Determine the (x, y) coordinate at the center of the cell enclosing the given text.  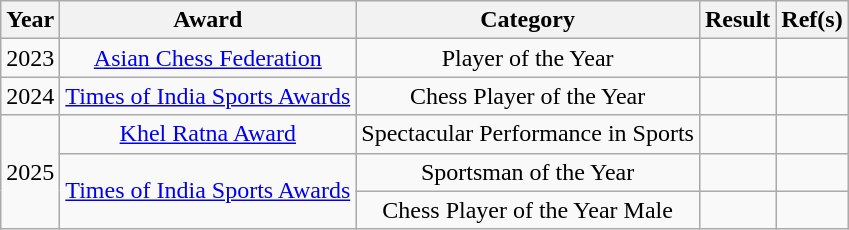
Chess Player of the Year (528, 96)
Award (208, 20)
2024 (30, 96)
Category (528, 20)
Result (737, 20)
Ref(s) (812, 20)
Khel Ratna Award (208, 134)
2025 (30, 172)
2023 (30, 58)
Asian Chess Federation (208, 58)
Chess Player of the Year Male (528, 210)
Player of the Year (528, 58)
Spectacular Performance in Sports (528, 134)
Sportsman of the Year (528, 172)
Year (30, 20)
